Capture the cell that displays the provided text and extract its (X, Y) central coordinate. 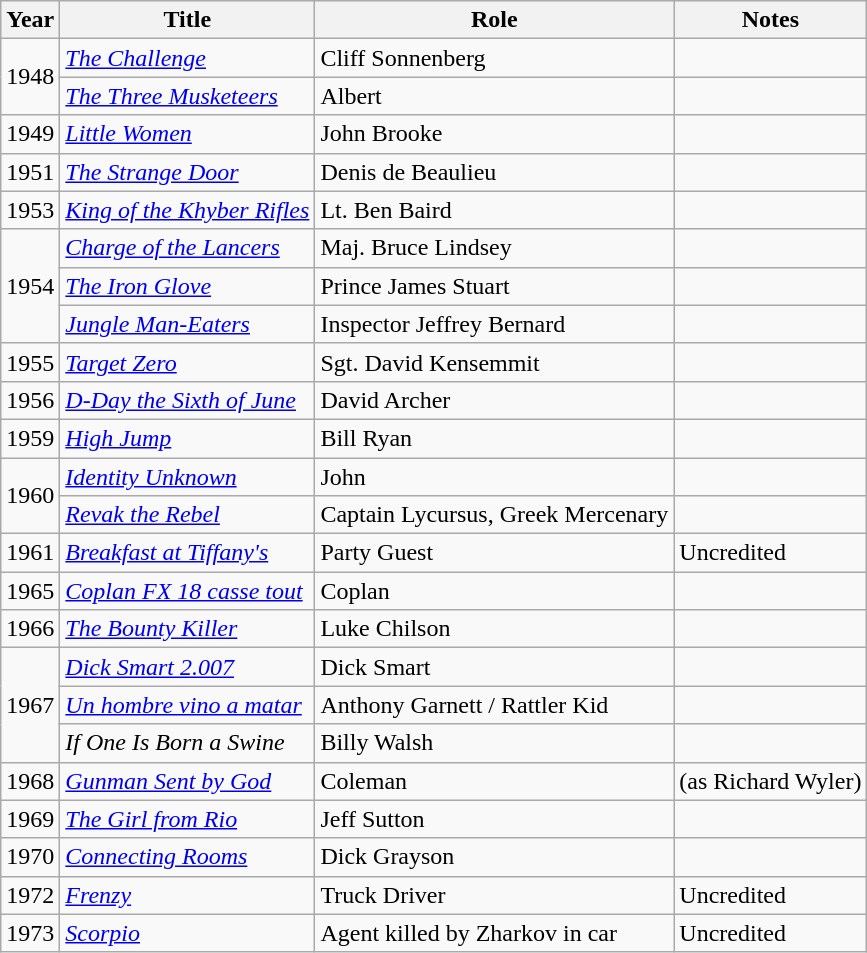
1965 (30, 591)
Anthony Garnett / Rattler Kid (494, 705)
The Iron Glove (188, 286)
If One Is Born a Swine (188, 743)
1961 (30, 553)
Target Zero (188, 362)
Role (494, 20)
Little Women (188, 134)
Coplan (494, 591)
Dick Smart 2.007 (188, 667)
Agent killed by Zharkov in car (494, 933)
Sgt. David Kensemmit (494, 362)
Prince James Stuart (494, 286)
1956 (30, 400)
1948 (30, 77)
Gunman Sent by God (188, 781)
1954 (30, 286)
(as Richard Wyler) (770, 781)
1955 (30, 362)
1968 (30, 781)
Dick Smart (494, 667)
1966 (30, 629)
Title (188, 20)
1960 (30, 496)
The Bounty Killer (188, 629)
Identity Unknown (188, 477)
John Brooke (494, 134)
Denis de Beaulieu (494, 172)
Un hombre vino a matar (188, 705)
John (494, 477)
Scorpio (188, 933)
Charge of the Lancers (188, 248)
David Archer (494, 400)
Luke Chilson (494, 629)
Jungle Man-Eaters (188, 324)
Albert (494, 96)
The Three Musketeers (188, 96)
Truck Driver (494, 895)
Jeff Sutton (494, 819)
Coplan FX 18 casse tout (188, 591)
Bill Ryan (494, 438)
D-Day the Sixth of June (188, 400)
High Jump (188, 438)
Breakfast at Tiffany's (188, 553)
1970 (30, 857)
The Challenge (188, 58)
1953 (30, 210)
1967 (30, 705)
1972 (30, 895)
The Strange Door (188, 172)
1969 (30, 819)
Party Guest (494, 553)
Inspector Jeffrey Bernard (494, 324)
Cliff Sonnenberg (494, 58)
Coleman (494, 781)
The Girl from Rio (188, 819)
Maj. Bruce Lindsey (494, 248)
Captain Lycursus, Greek Mercenary (494, 515)
Billy Walsh (494, 743)
1973 (30, 933)
1949 (30, 134)
Notes (770, 20)
Dick Grayson (494, 857)
King of the Khyber Rifles (188, 210)
1951 (30, 172)
Revak the Rebel (188, 515)
Frenzy (188, 895)
Year (30, 20)
Connecting Rooms (188, 857)
1959 (30, 438)
Lt. Ben Baird (494, 210)
